Scan for the cell matching the given text and deliver its (x, y) coordinate at center. 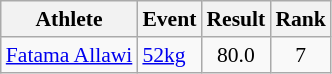
Result (236, 19)
Fatama Allawi (70, 55)
Athlete (70, 19)
52kg (169, 55)
Rank (300, 19)
Event (169, 19)
80.0 (236, 55)
7 (300, 55)
